Capture the cell that displays the provided text and extract its [x, y] central coordinate. 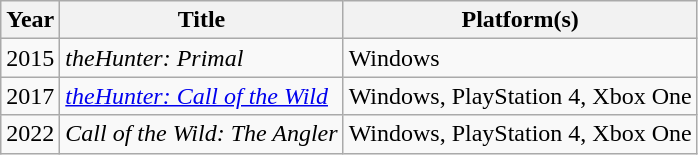
theHunter: Primal [202, 58]
2015 [30, 58]
Title [202, 20]
Call of the Wild: The Angler [202, 134]
theHunter: Call of the Wild [202, 96]
2017 [30, 96]
2022 [30, 134]
Year [30, 20]
Windows [520, 58]
Platform(s) [520, 20]
